Search for the cell housing the specified text and yield its (x, y) center coordinate. 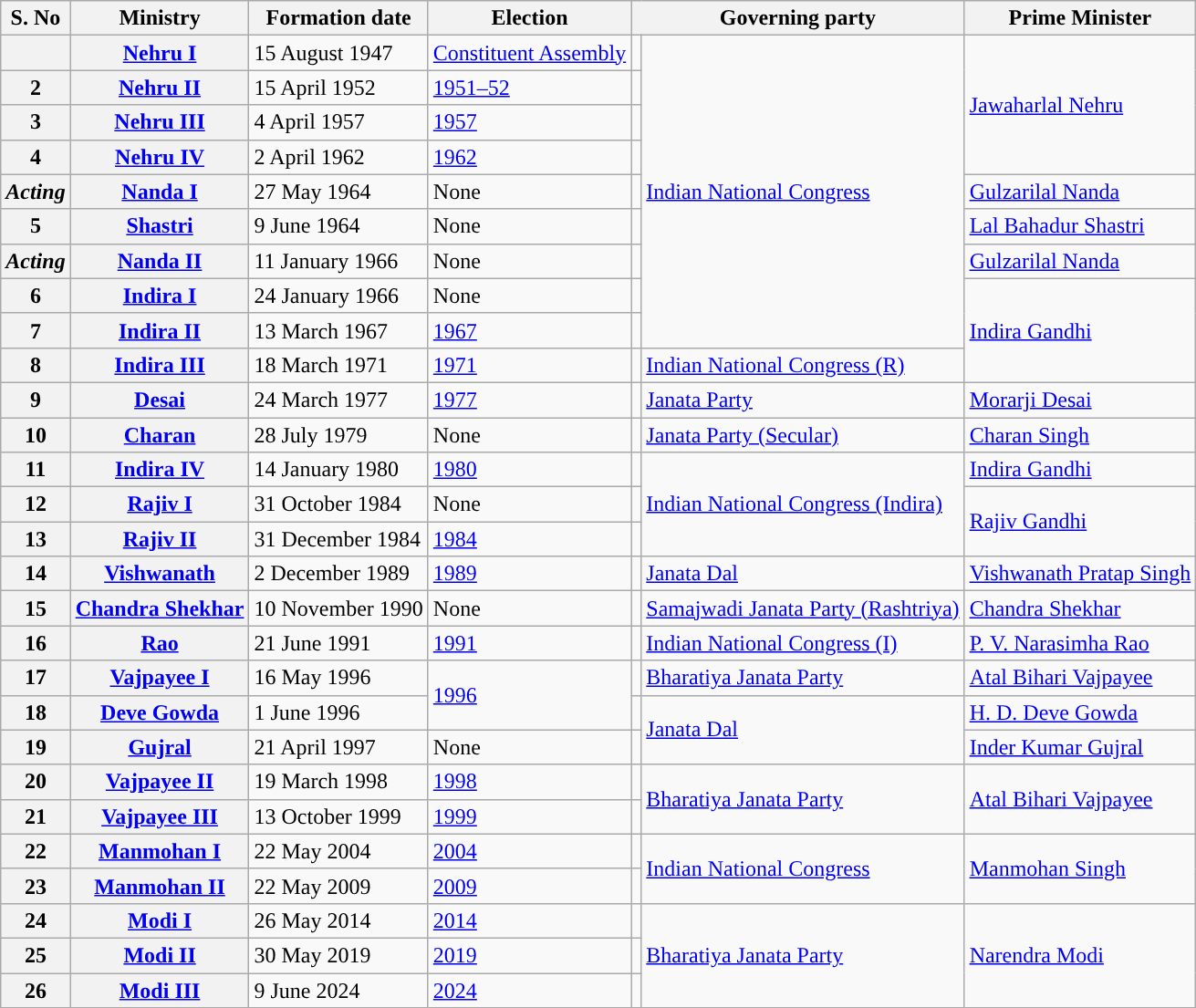
Modi III (160, 990)
1999 (529, 816)
1962 (529, 157)
Formation date (338, 18)
12 (36, 504)
25 (36, 955)
16 May 1996 (338, 678)
15 August 1947 (338, 53)
Indian National Congress (I) (803, 643)
Indira III (160, 365)
1957 (529, 122)
Nehru III (160, 122)
8 (36, 365)
Nehru I (160, 53)
1967 (529, 330)
2024 (529, 990)
11 (36, 470)
22 May 2004 (338, 851)
Desai (160, 400)
Nehru II (160, 88)
Lal Bahadur Shastri (1080, 226)
Rajiv I (160, 504)
Indira II (160, 330)
Janata Party (803, 400)
14 (36, 574)
1971 (529, 365)
24 March 1977 (338, 400)
24 (36, 920)
Indian National Congress (Indira) (803, 504)
26 (36, 990)
Charan (160, 435)
1991 (529, 643)
1980 (529, 470)
10 (36, 435)
1977 (529, 400)
Constituent Assembly (529, 53)
Nanda I (160, 192)
1996 (529, 695)
Gujral (160, 747)
22 May 2009 (338, 886)
Narendra Modi (1080, 955)
15 April 1952 (338, 88)
Jawaharlal Nehru (1080, 105)
Vishwanath Pratap Singh (1080, 574)
13 October 1999 (338, 816)
1951–52 (529, 88)
4 (36, 157)
13 (36, 539)
Modi I (160, 920)
20 (36, 782)
31 December 1984 (338, 539)
Prime Minister (1080, 18)
22 (36, 851)
Rajiv Gandhi (1080, 522)
Inder Kumar Gujral (1080, 747)
17 (36, 678)
Rajiv II (160, 539)
Samajwadi Janata Party (Rashtriya) (803, 608)
Shastri (160, 226)
Modi II (160, 955)
Morarji Desai (1080, 400)
Manmohan Singh (1080, 868)
9 June 1964 (338, 226)
19 March 1998 (338, 782)
18 March 1971 (338, 365)
Nehru IV (160, 157)
Vajpayee III (160, 816)
P. V. Narasimha Rao (1080, 643)
26 May 2014 (338, 920)
27 May 1964 (338, 192)
Indira IV (160, 470)
10 November 1990 (338, 608)
2019 (529, 955)
2009 (529, 886)
2014 (529, 920)
Rao (160, 643)
30 May 2019 (338, 955)
1984 (529, 539)
Deve Gowda (160, 712)
Vajpayee II (160, 782)
31 October 1984 (338, 504)
Ministry (160, 18)
Vajpayee I (160, 678)
2 December 1989 (338, 574)
Election (529, 18)
14 January 1980 (338, 470)
24 January 1966 (338, 296)
1989 (529, 574)
Indian National Congress (R) (803, 365)
Manmohan II (160, 886)
Indira I (160, 296)
Janata Party (Secular) (803, 435)
3 (36, 122)
Vishwanath (160, 574)
Governing party (797, 18)
Charan Singh (1080, 435)
6 (36, 296)
18 (36, 712)
15 (36, 608)
5 (36, 226)
16 (36, 643)
7 (36, 330)
2004 (529, 851)
9 June 2024 (338, 990)
Manmohan I (160, 851)
S. No (36, 18)
28 July 1979 (338, 435)
9 (36, 400)
23 (36, 886)
13 March 1967 (338, 330)
21 (36, 816)
4 April 1957 (338, 122)
21 April 1997 (338, 747)
21 June 1991 (338, 643)
H. D. Deve Gowda (1080, 712)
11 January 1966 (338, 261)
19 (36, 747)
1998 (529, 782)
Nanda II (160, 261)
1 June 1996 (338, 712)
2 April 1962 (338, 157)
2 (36, 88)
